Search for the cell housing the specified text and yield its (X, Y) center coordinate. 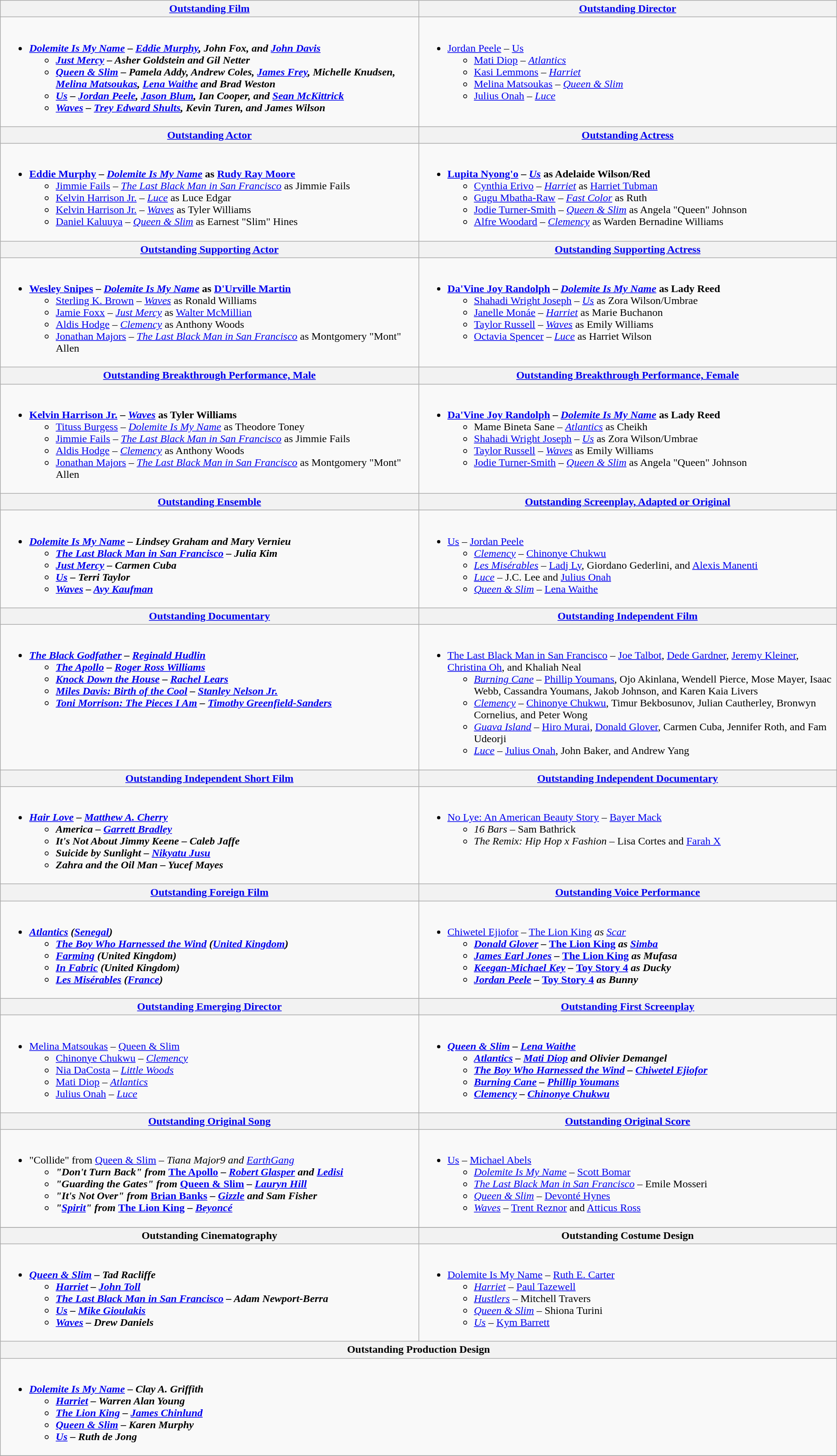
Outstanding Original Song (209, 1121)
Melina Matsoukas – Queen & SlimChinonye Chukwu – ClemencyNia DaCosta – Little WoodsMati Diop – AtlanticsJulius Onah – Luce (209, 1064)
Outstanding Production Design (418, 1350)
Outstanding Documentary (209, 616)
Outstanding Breakthrough Performance, Female (628, 375)
Outstanding Independent Documentary (628, 778)
Outstanding Voice Performance (628, 893)
Outstanding Supporting Actor (209, 249)
Outstanding Independent Film (628, 616)
Jordan Peele – UsMati Diop – AtlanticsKasi Lemmons – HarrietMelina Matsoukas – Queen & SlimJulius Onah – Luce (628, 72)
Outstanding Screenplay, Adapted or Original (628, 502)
Outstanding Original Score (628, 1121)
Dolemite Is My Name – Ruth E. CarterHarriet – Paul TazewellHustlers – Mitchell TraversQueen & Slim – Shiona TuriniUs – Kym Barrett (628, 1293)
Atlantics (Senegal)The Boy Who Harnessed the Wind (United Kingdom)Farming (United Kingdom)In Fabric (United Kingdom)Les Misérables (France) (209, 949)
Outstanding Emerging Director (209, 1007)
Outstanding Actress (628, 135)
Outstanding Foreign Film (209, 893)
Outstanding Breakthrough Performance, Male (209, 375)
Outstanding First Screenplay (628, 1007)
Outstanding Actor (209, 135)
Outstanding Costume Design (628, 1235)
No Lye: An American Beauty Story – Bayer Mack16 Bars – Sam BathrickThe Remix: Hip Hop x Fashion – Lisa Cortes and Farah X (628, 836)
Outstanding Cinematography (209, 1235)
Outstanding Director (628, 9)
Outstanding Ensemble (209, 502)
Dolemite Is My Name – Clay A. GriffithHarriet – Warren Alan YoungThe Lion King – James ChinlundQueen & Slim – Karen MurphyUs – Ruth de Jong (418, 1407)
Queen & Slim – Tad RacliffeHarriet – John TollThe Last Black Man in San Francisco – Adam Newport-BerraUs – Mike GioulakisWaves – Drew Daniels (209, 1293)
Outstanding Independent Short Film (209, 778)
Outstanding Film (209, 9)
Outstanding Supporting Actress (628, 249)
